From the cell containing the given text, extract its center point as [X, Y] coordinate. 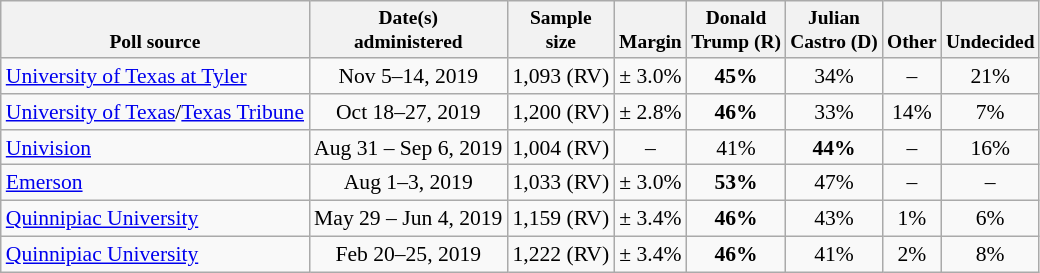
6% [990, 219]
44% [834, 148]
53% [736, 183]
16% [990, 148]
33% [834, 112]
1,093 (RV) [560, 76]
1,222 (RV) [560, 254]
34% [834, 76]
1,200 (RV) [560, 112]
Univision [155, 148]
Oct 18–27, 2019 [408, 112]
Aug 31 – Sep 6, 2019 [408, 148]
43% [834, 219]
Feb 20–25, 2019 [408, 254]
JulianCastro (D) [834, 30]
8% [990, 254]
2% [912, 254]
1% [912, 219]
Other [912, 30]
May 29 – Jun 4, 2019 [408, 219]
47% [834, 183]
1,033 (RV) [560, 183]
DonaldTrump (R) [736, 30]
Emerson [155, 183]
1,159 (RV) [560, 219]
University of Texas at Tyler [155, 76]
Nov 5–14, 2019 [408, 76]
7% [990, 112]
Undecided [990, 30]
± 2.8% [650, 112]
Margin [650, 30]
14% [912, 112]
Poll source [155, 30]
Samplesize [560, 30]
Aug 1–3, 2019 [408, 183]
Date(s)administered [408, 30]
21% [990, 76]
45% [736, 76]
University of Texas/Texas Tribune [155, 112]
1,004 (RV) [560, 148]
